Capture the cell that displays the provided text and extract its (X, Y) central coordinate. 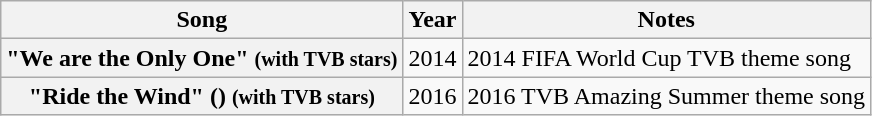
Year (432, 20)
Notes (666, 20)
"We are the Only One" (with TVB stars) (202, 58)
2014 (432, 58)
Song (202, 20)
2014 FIFA World Cup TVB theme song (666, 58)
2016 TVB Amazing Summer theme song (666, 96)
2016 (432, 96)
"Ride the Wind" () (with TVB stars) (202, 96)
